Find where the given text appears and provide that cell's center as [x, y] coordinate. 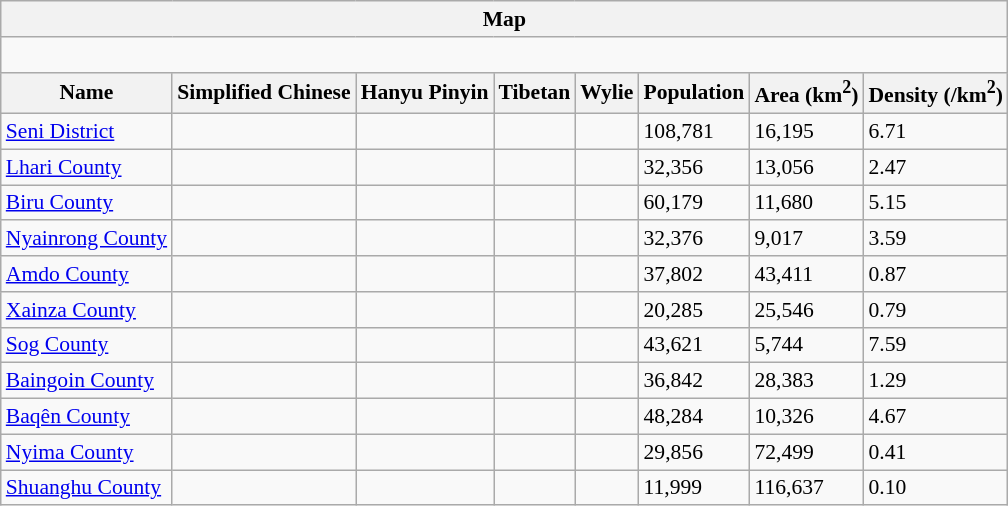
Area (km2) [806, 92]
Map [504, 19]
37,802 [694, 274]
Population [694, 92]
Name [86, 92]
43,621 [694, 345]
5.15 [935, 203]
1.29 [935, 381]
16,195 [806, 132]
43,411 [806, 274]
5,744 [806, 345]
Baingoin County [86, 381]
Hanyu Pinyin [425, 92]
4.67 [935, 417]
Wylie [606, 92]
11,680 [806, 203]
36,842 [694, 381]
0.79 [935, 310]
Sog County [86, 345]
Xainza County [86, 310]
Biru County [86, 203]
Tibetan [535, 92]
Nyima County [86, 452]
3.59 [935, 239]
108,781 [694, 132]
13,056 [806, 167]
20,285 [694, 310]
0.41 [935, 452]
Baqên County [86, 417]
48,284 [694, 417]
Shuanghu County [86, 488]
2.47 [935, 167]
60,179 [694, 203]
116,637 [806, 488]
Simplified Chinese [264, 92]
10,326 [806, 417]
29,856 [694, 452]
Amdo County [86, 274]
28,383 [806, 381]
11,999 [694, 488]
6.71 [935, 132]
Density (/km2) [935, 92]
7.59 [935, 345]
32,376 [694, 239]
25,546 [806, 310]
32,356 [694, 167]
0.87 [935, 274]
Nyainrong County [86, 239]
Lhari County [86, 167]
0.10 [935, 488]
72,499 [806, 452]
9,017 [806, 239]
Seni District [86, 132]
